Return (X, Y) of the center of cell containing provided text 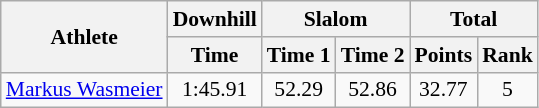
5 (508, 90)
Total (474, 19)
52.86 (373, 90)
Rank (508, 55)
32.77 (444, 90)
Downhill (215, 19)
Athlete (84, 36)
Markus Wasmeier (84, 90)
Time (215, 55)
Slalom (336, 19)
1:45.91 (215, 90)
52.29 (299, 90)
Time 1 (299, 55)
Points (444, 55)
Time 2 (373, 55)
